Output the (x, y) coordinate of the center of the cell containing the given text.  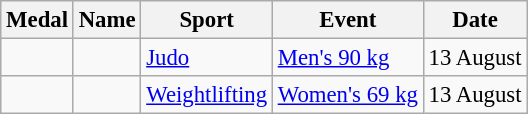
Date (475, 20)
Women's 69 kg (348, 95)
Medal (38, 20)
Name (107, 20)
Weightlifting (207, 95)
Judo (207, 58)
Men's 90 kg (348, 58)
Sport (207, 20)
Event (348, 20)
